Identify which cell holds the provided text, then report its (X, Y) central coordinate. 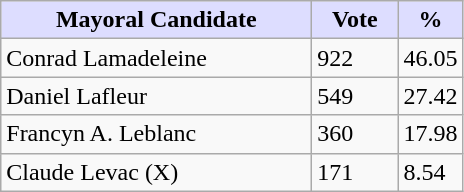
8.54 (430, 172)
Daniel Lafleur (156, 96)
Claude Levac (X) (156, 172)
Conrad Lamadeleine (156, 58)
Mayoral Candidate (156, 20)
Vote (355, 20)
27.42 (430, 96)
549 (355, 96)
% (430, 20)
922 (355, 58)
46.05 (430, 58)
360 (355, 134)
Francyn A. Leblanc (156, 134)
171 (355, 172)
17.98 (430, 134)
